Identify which cell holds the provided text, then report its (x, y) central coordinate. 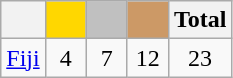
23 (200, 58)
4 (66, 58)
Fiji (23, 58)
12 (148, 58)
Total (200, 20)
7 (106, 58)
